From the cell containing the given text, extract its center point as (X, Y) coordinate. 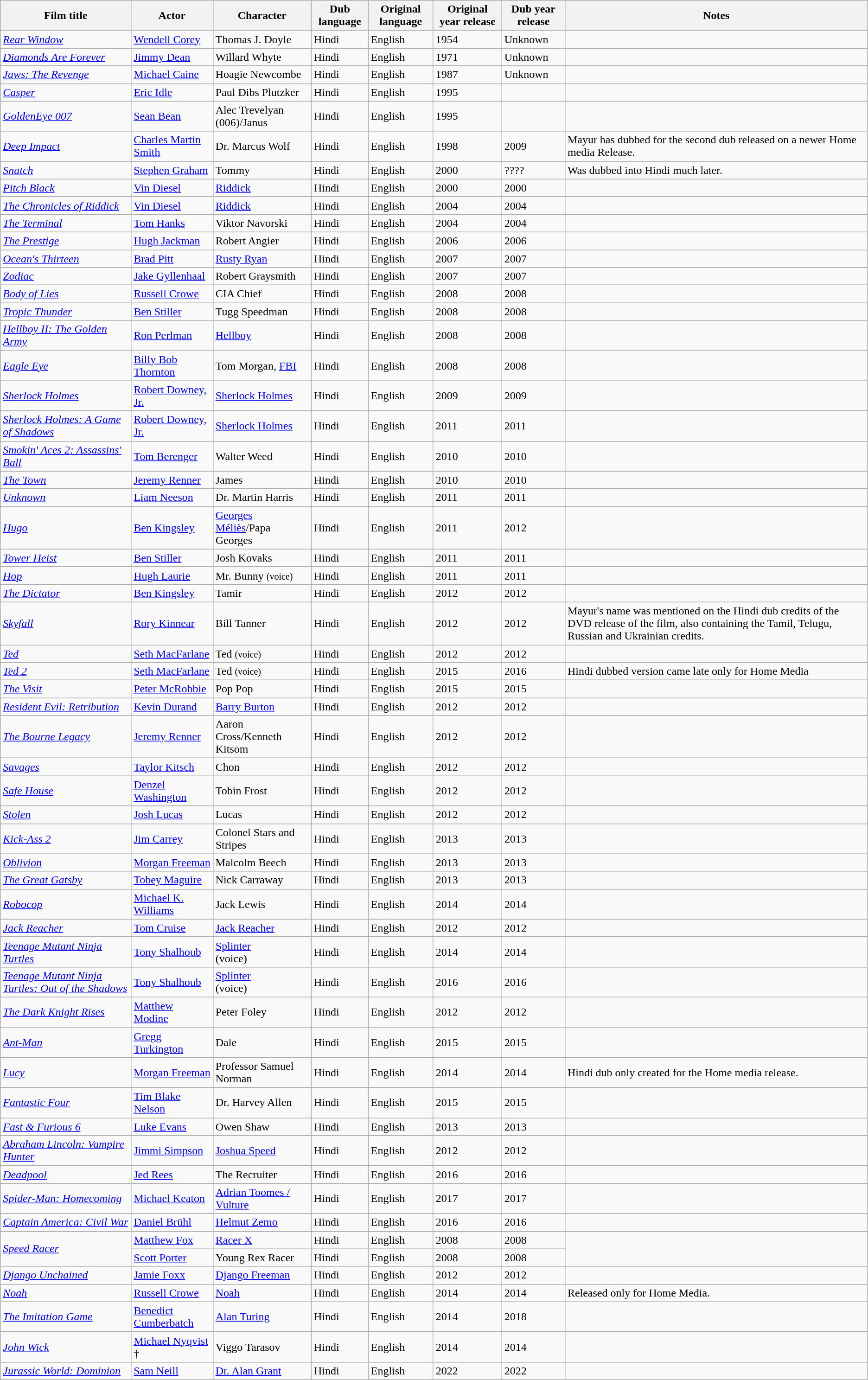
Hugo (66, 528)
The Visit (66, 689)
Alan Turing (262, 1317)
Tim Blake Nelson (172, 1103)
Scott Porter (172, 1258)
Tropic Thunder (66, 312)
Michael Nyqvist † (172, 1347)
Michael Keaton (172, 1198)
Django Freeman (262, 1275)
Hoagie Newcombe (262, 75)
GoldenEye 007 (66, 116)
Ant-Man (66, 1042)
Paul Dibs Plutzker (262, 92)
Smokin' Aces 2: Assassins' Ball (66, 456)
Michael K. Williams (172, 904)
Kevin Durand (172, 707)
Dub language (339, 16)
The Imitation Game (66, 1317)
Thomas J. Doyle (262, 39)
Sam Neill (172, 1371)
Barry Burton (262, 707)
Captain America: Civil War (66, 1222)
Hellboy II: The Golden Army (66, 336)
Brad Pitt (172, 258)
Jamie Foxx (172, 1275)
Liam Neeson (172, 498)
Michael Caine (172, 75)
Deep Impact (66, 147)
Spider-Man: Homecoming (66, 1198)
Charles Martin Smith (172, 147)
Bill Tanner (262, 623)
Fast & Furious 6 (66, 1127)
Tugg Speedman (262, 312)
Peter Foley (262, 1012)
The Recruiter (262, 1175)
Mayur has dubbed for the second dub released on a newer Home media Release. (716, 147)
Snatch (66, 170)
Tobin Frost (262, 791)
Tamir (262, 593)
Young Rex Racer (262, 1258)
Hindi dub only created for the Home media release. (716, 1073)
Chon (262, 767)
Was dubbed into Hindi much later. (716, 170)
Resident Evil: Retribution (66, 707)
Pop Pop (262, 689)
Wendell Corey (172, 39)
1998 (467, 147)
Dr. Alan Grant (262, 1371)
Tom Cruise (172, 928)
Helmut Zemo (262, 1222)
Adrian Toomes / Vulture (262, 1198)
1987 (467, 75)
Character (262, 16)
Billy Bob Thornton (172, 365)
Django Unchained (66, 1275)
Gregg Turkington (172, 1042)
1971 (467, 57)
Tom Hanks (172, 223)
Teenage Mutant Ninja Turtles (66, 952)
Jimmi Simpson (172, 1151)
Rear Window (66, 39)
Mayur's name was mentioned on the Hindi dub credits of the DVD release of the film, also containing the Tamil, Telugu, Russian and Ukrainian credits. (716, 623)
Professor Samuel Norman (262, 1073)
Hop (66, 575)
Eagle Eye (66, 365)
Original year release (467, 16)
The Prestige (66, 241)
Jed Rees (172, 1175)
Josh Lucas (172, 815)
Hugh Laurie (172, 575)
Jack Lewis (262, 904)
Body of Lies (66, 294)
Matthew Modine (172, 1012)
The Great Gatsby (66, 880)
Taylor Kitsch (172, 767)
Pitch Black (66, 188)
Alec Trevelyan (006)/Janus (262, 116)
Speed Racer (66, 1249)
Willard Whyte (262, 57)
Robert Angier (262, 241)
Owen Shaw (262, 1127)
Actor (172, 16)
Peter McRobbie (172, 689)
Original language (401, 16)
Colonel Stars and Stripes (262, 838)
Josh Kovaks (262, 558)
Jurassic World: Dominion (66, 1371)
Tobey Maguire (172, 880)
The Chronicles of Riddick (66, 205)
Joshua Speed (262, 1151)
Dr. Harvey Allen (262, 1103)
The Dictator (66, 593)
Sherlock Holmes: A Game of Shadows (66, 426)
The Dark Knight Rises (66, 1012)
Walter Weed (262, 456)
Viggo Tarasov (262, 1347)
Dr. Martin Harris (262, 498)
Ron Perlman (172, 336)
Robert Graysmith (262, 276)
Lucas (262, 815)
Viktor Navorski (262, 223)
The Terminal (66, 223)
Dr. Marcus Wolf (262, 147)
Notes (716, 16)
Hindi dubbed version came late only for Home Media (716, 671)
Tom Morgan, FBI (262, 365)
Aaron Cross/Kenneth Kitsom (262, 737)
Jaws: The Revenge (66, 75)
Jim Carrey (172, 838)
Racer X (262, 1240)
The Town (66, 480)
Teenage Mutant Ninja Turtles: Out of the Shadows (66, 982)
Sean Bean (172, 116)
Dub year release (533, 16)
1954 (467, 39)
Casper (66, 92)
Nick Carraway (262, 880)
James (262, 480)
Ted 2 (66, 671)
???? (533, 170)
The Bourne Legacy (66, 737)
John Wick (66, 1347)
Jake Gyllenhaal (172, 276)
Zodiac (66, 276)
Film title (66, 16)
Kick-Ass 2 (66, 838)
Tower Heist (66, 558)
Ted (66, 653)
Mr. Bunny (voice) (262, 575)
Georges Méliès/Papa Georges (262, 528)
Lucy (66, 1073)
Eric Idle (172, 92)
Stephen Graham (172, 170)
Rory Kinnear (172, 623)
Jimmy Dean (172, 57)
Deadpool (66, 1175)
Rusty Ryan (262, 258)
2018 (533, 1317)
CIA Chief (262, 294)
Luke Evans (172, 1127)
Stolen (66, 815)
Safe House (66, 791)
Dale (262, 1042)
Daniel Brühl (172, 1222)
Ocean's Thirteen (66, 258)
Benedict Cumberbatch (172, 1317)
Tommy (262, 170)
Skyfall (66, 623)
Hugh Jackman (172, 241)
Malcolm Beech (262, 862)
Released only for Home Media. (716, 1293)
Hellboy (262, 336)
Abraham Lincoln: Vampire Hunter (66, 1151)
Oblivion (66, 862)
Robocop (66, 904)
Fantastic Four (66, 1103)
Diamonds Are Forever (66, 57)
Tom Berenger (172, 456)
Matthew Fox (172, 1240)
Savages (66, 767)
Denzel Washington (172, 791)
